Scan for the cell matching the given text and deliver its (X, Y) coordinate at center. 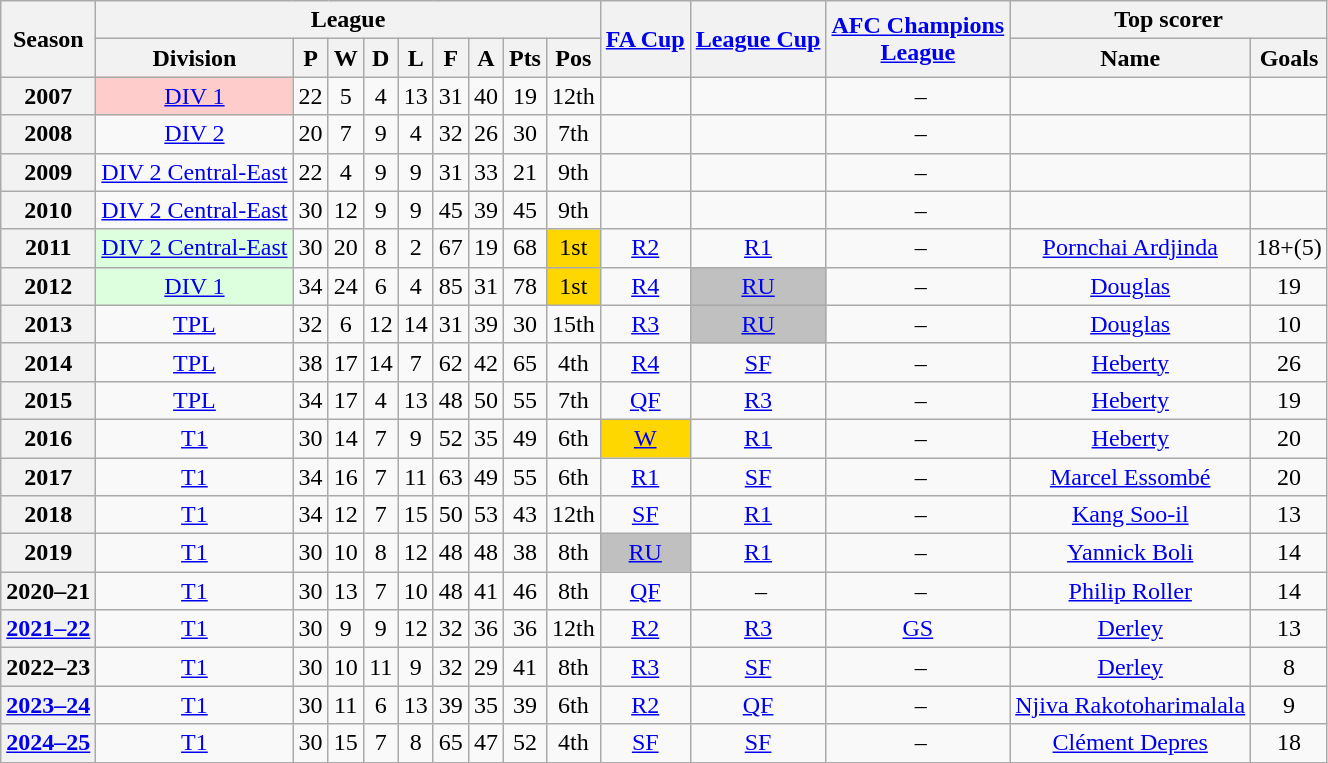
League (348, 20)
A (486, 58)
85 (450, 286)
42 (486, 362)
League Cup (758, 39)
Pornchai Ardjinda (1130, 248)
GS (918, 629)
Goals (1290, 58)
Kang Soo-il (1130, 515)
2014 (48, 362)
Top scorer (1169, 20)
2020–21 (48, 591)
Division (194, 58)
L (416, 58)
2018 (48, 515)
16 (346, 477)
F (450, 58)
2016 (48, 438)
62 (450, 362)
63 (450, 477)
2012 (48, 286)
18 (1290, 743)
Marcel Essombé (1130, 477)
2017 (48, 477)
67 (450, 248)
2010 (48, 210)
46 (524, 591)
2022–23 (48, 667)
AFC ChampionsLeague (918, 39)
18+(5) (1290, 248)
Name (1130, 58)
78 (524, 286)
2015 (48, 400)
40 (486, 96)
53 (486, 515)
29 (486, 667)
68 (524, 248)
21 (524, 172)
DIV 2 (194, 134)
33 (486, 172)
2021–22 (48, 629)
Njiva Rakotoharimalala (1130, 705)
2024–25 (48, 743)
Yannick Boli (1130, 553)
2009 (48, 172)
2019 (48, 553)
47 (486, 743)
2013 (48, 324)
FA Cup (645, 39)
2023–24 (48, 705)
2007 (48, 96)
Season (48, 39)
15th (573, 324)
2011 (48, 248)
2008 (48, 134)
Pts (524, 58)
5 (346, 96)
Philip Roller (1130, 591)
Pos (573, 58)
D (380, 58)
2 (416, 248)
Clément Depres (1130, 743)
P (310, 58)
43 (524, 515)
24 (346, 286)
